Provide the [x, y] coordinate of the cell's center where the given text is located.  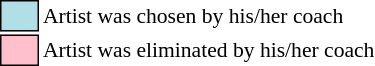
Artist was chosen by his/her coach [208, 16]
Artist was eliminated by his/her coach [208, 50]
